Extract the (X, Y) coordinate from the center of the cell holding the provided text.  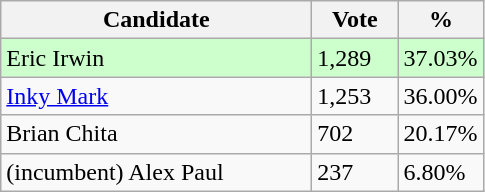
(incumbent) Alex Paul (156, 172)
Inky Mark (156, 96)
Vote (355, 20)
237 (355, 172)
Eric Irwin (156, 58)
37.03% (441, 58)
Candidate (156, 20)
% (441, 20)
702 (355, 134)
1,253 (355, 96)
20.17% (441, 134)
Brian Chita (156, 134)
36.00% (441, 96)
1,289 (355, 58)
6.80% (441, 172)
